Provide the (X, Y) coordinate of the cell's center where the given text is located.  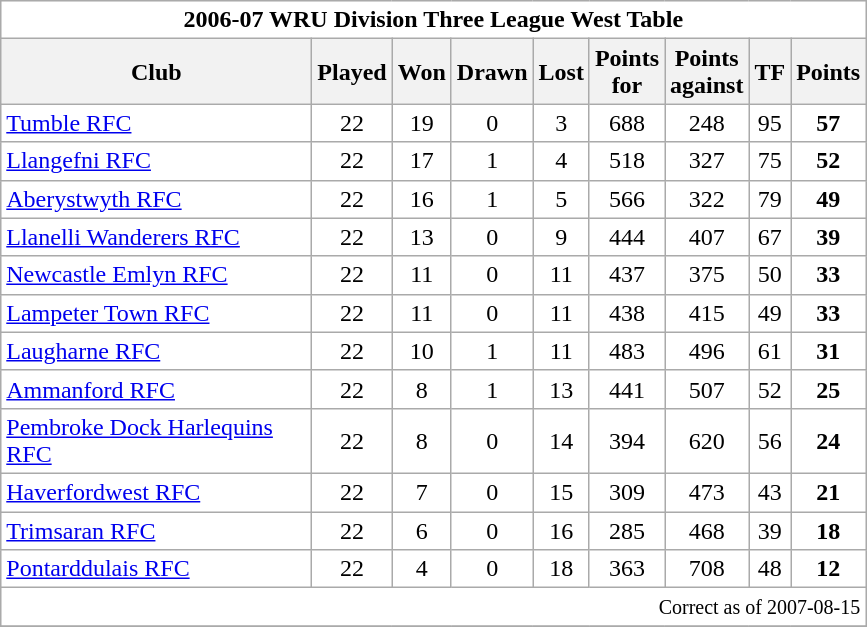
56 (770, 440)
285 (626, 531)
Points against (706, 72)
24 (828, 440)
Trimsaran RFC (156, 531)
10 (422, 351)
309 (626, 492)
Lost (561, 72)
473 (706, 492)
688 (626, 123)
Points (828, 72)
Llangefni RFC (156, 161)
9 (561, 237)
444 (626, 237)
Pembroke Dock Harlequins RFC (156, 440)
50 (770, 275)
48 (770, 569)
57 (828, 123)
Pontarddulais RFC (156, 569)
Llanelli Wanderers RFC (156, 237)
322 (706, 199)
327 (706, 161)
363 (626, 569)
Newcastle Emlyn RFC (156, 275)
Points for (626, 72)
75 (770, 161)
483 (626, 351)
21 (828, 492)
566 (626, 199)
79 (770, 199)
6 (422, 531)
61 (770, 351)
25 (828, 389)
394 (626, 440)
Played (352, 72)
Haverfordwest RFC (156, 492)
19 (422, 123)
TF (770, 72)
14 (561, 440)
Ammanford RFC (156, 389)
Lampeter Town RFC (156, 313)
248 (706, 123)
17 (422, 161)
407 (706, 237)
Laugharne RFC (156, 351)
Won (422, 72)
620 (706, 440)
375 (706, 275)
95 (770, 123)
67 (770, 237)
507 (706, 389)
12 (828, 569)
496 (706, 351)
438 (626, 313)
3 (561, 123)
437 (626, 275)
415 (706, 313)
43 (770, 492)
Tumble RFC (156, 123)
5 (561, 199)
441 (626, 389)
518 (626, 161)
31 (828, 351)
7 (422, 492)
Aberystwyth RFC (156, 199)
468 (706, 531)
Correct as of 2007-08-15 (434, 607)
15 (561, 492)
2006-07 WRU Division Three League West Table (434, 20)
Drawn (492, 72)
Club (156, 72)
708 (706, 569)
